For the text-containing cell, return its midpoint in (X, Y) coordinate format. 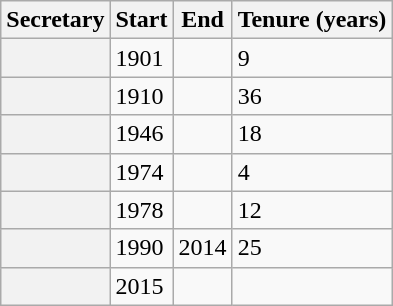
1910 (142, 96)
36 (312, 96)
1946 (142, 134)
Start (142, 20)
End (202, 20)
2015 (142, 286)
1978 (142, 210)
2014 (202, 248)
Secretary (56, 20)
12 (312, 210)
1974 (142, 172)
1990 (142, 248)
25 (312, 248)
4 (312, 172)
1901 (142, 58)
18 (312, 134)
Tenure (years) (312, 20)
9 (312, 58)
